Return the (X, Y) coordinate for the center point of the cell that contains the specified text.  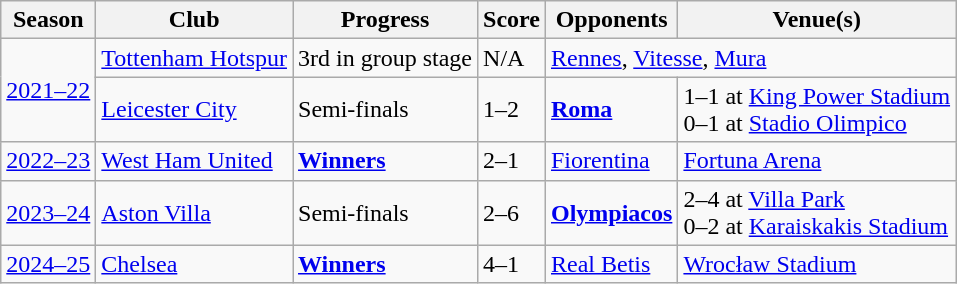
Olympiacos (611, 212)
2021–22 (48, 90)
1–2 (512, 110)
Aston Villa (194, 212)
Roma (611, 110)
2–1 (512, 161)
3rd in group stage (384, 58)
2–4 at Villa Park0–2 at Karaiskakis Stadium (817, 212)
Score (512, 20)
Season (48, 20)
Real Betis (611, 264)
Venue(s) (817, 20)
1–1 at King Power Stadium0–1 at Stadio Olimpico (817, 110)
Opponents (611, 20)
2023–24 (48, 212)
Progress (384, 20)
Wrocław Stadium (817, 264)
2022–23 (48, 161)
Tottenham Hotspur (194, 58)
West Ham United (194, 161)
N/A (512, 58)
4–1 (512, 264)
Rennes, Vitesse, Mura (750, 58)
Fortuna Arena (817, 161)
Chelsea (194, 264)
2024–25 (48, 264)
Club (194, 20)
2–6 (512, 212)
Leicester City (194, 110)
Fiorentina (611, 161)
